For the text-containing cell, return its midpoint in (x, y) coordinate format. 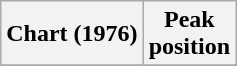
Peakposition (189, 34)
Chart (1976) (72, 34)
